Scan for the cell matching the given text and deliver its [X, Y] coordinate at center. 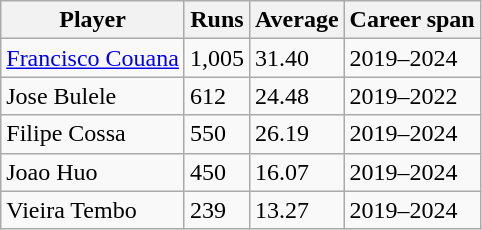
Joao Huo [93, 172]
Player [93, 20]
Career span [412, 20]
Runs [216, 20]
Vieira Tembo [93, 210]
239 [216, 210]
13.27 [296, 210]
612 [216, 96]
550 [216, 134]
Jose Bulele [93, 96]
Francisco Couana [93, 58]
1,005 [216, 58]
16.07 [296, 172]
31.40 [296, 58]
450 [216, 172]
2019–2022 [412, 96]
26.19 [296, 134]
24.48 [296, 96]
Average [296, 20]
Filipe Cossa [93, 134]
